Detect which cell encompasses the target text, then output its [x, y] center coordinate. 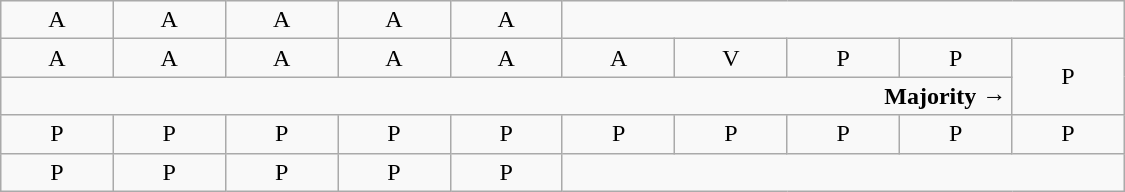
Majority → [506, 96]
V [731, 58]
